From the cell containing the given text, extract its center point as [x, y] coordinate. 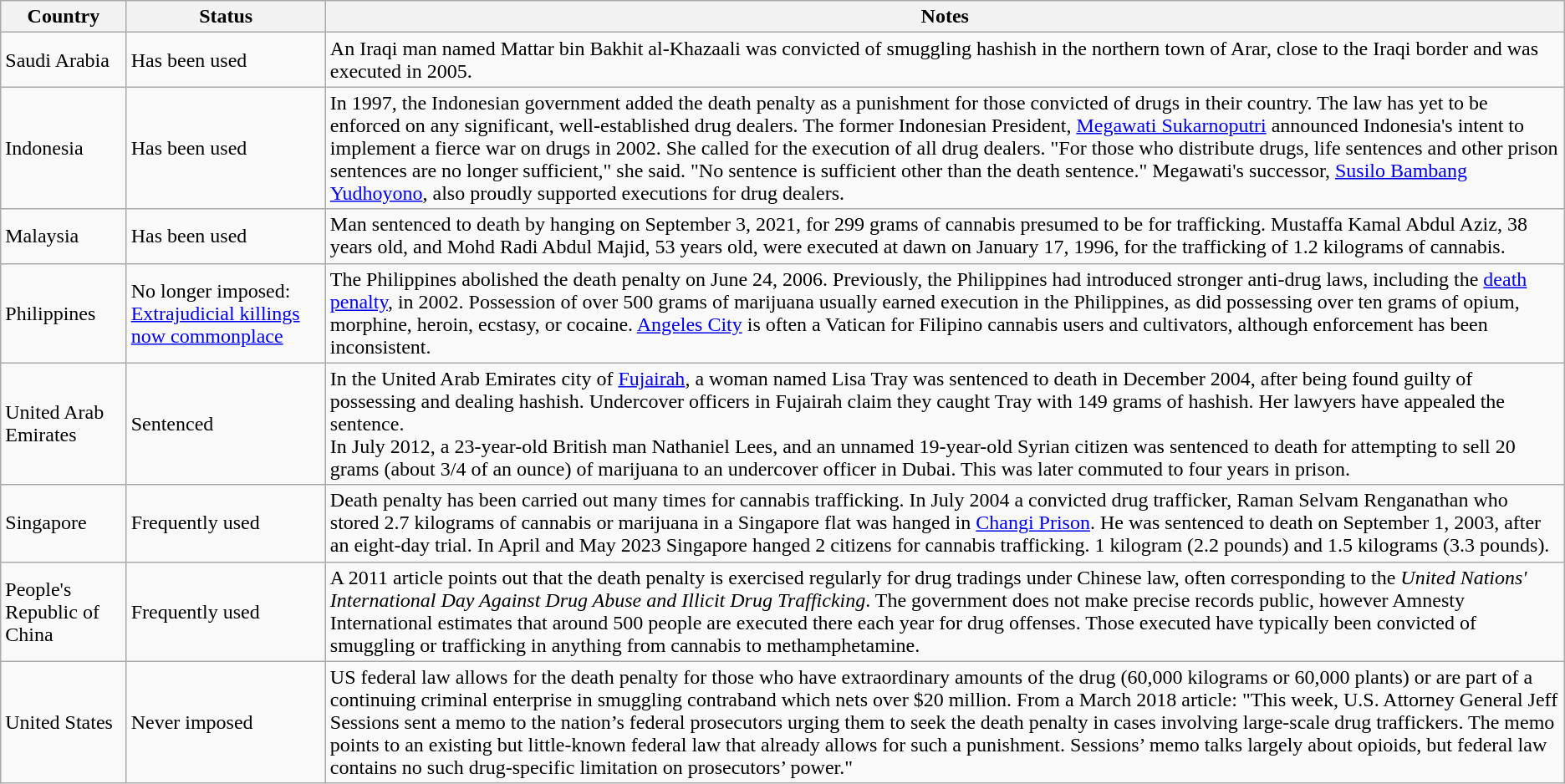
Saudi Arabia [64, 60]
Malaysia [64, 236]
Sentenced [226, 424]
Philippines [64, 313]
Never imposed [226, 722]
United States [64, 722]
Country [64, 17]
People's Republic of China [64, 612]
Status [226, 17]
No longer imposed: Extrajudicial killings now commonplace [226, 313]
Notes [945, 17]
Indonesia [64, 148]
United Arab Emirates [64, 424]
Singapore [64, 523]
